Find where the given text appears and provide that cell's center as [X, Y] coordinate. 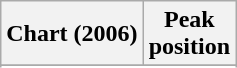
Chart (2006) [72, 34]
Peakposition [189, 34]
